Search for the cell housing the specified text and yield its (x, y) center coordinate. 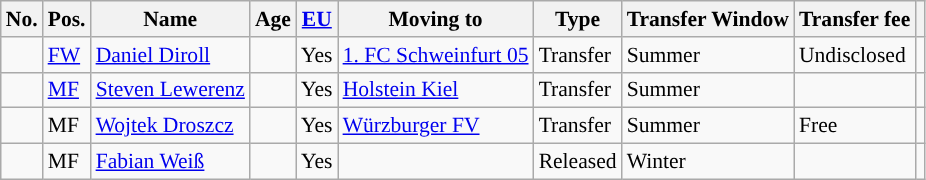
FW (67, 55)
Steven Lewerenz (170, 90)
No. (22, 19)
1. FC Schweinfurt 05 (436, 55)
EU (317, 19)
Released (578, 162)
Name (170, 19)
Age (273, 19)
Daniel Diroll (170, 55)
Fabian Weiß (170, 162)
Wojtek Droszcz (170, 126)
Pos. (67, 19)
Winter (708, 162)
Transfer Window (708, 19)
Transfer fee (854, 19)
Würzburger FV (436, 126)
Undisclosed (854, 55)
Type (578, 19)
Holstein Kiel (436, 90)
Free (854, 126)
Moving to (436, 19)
